Identify which cell holds the provided text, then report its [x, y] central coordinate. 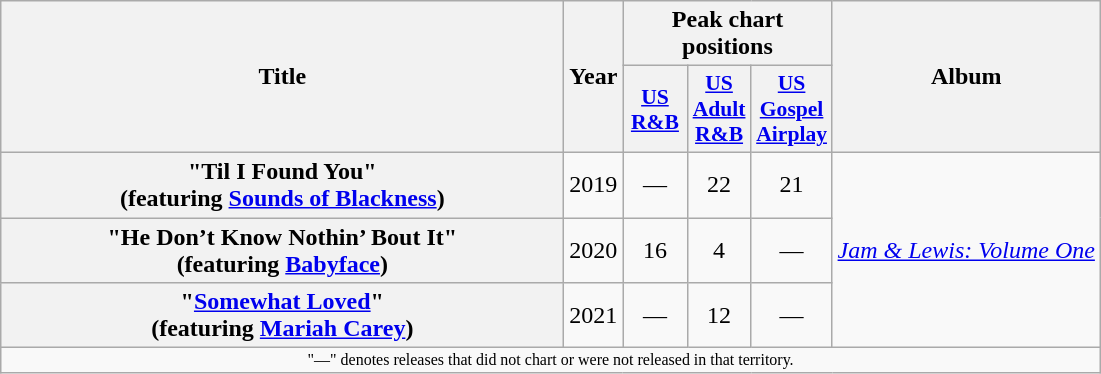
"—" denotes releases that did not chart or were not released in that territory. [551, 360]
"Somewhat Loved"(featuring Mariah Carey) [282, 316]
Peak chart positions [728, 34]
"Til I Found You"(featuring Sounds of Blackness) [282, 184]
Jam & Lewis: Volume One [966, 250]
16 [655, 250]
Year [594, 77]
US Gospel Airplay [792, 110]
2020 [594, 250]
"He Don’t Know Nothin’ Bout It" (featuring Babyface) [282, 250]
4 [719, 250]
22 [719, 184]
12 [719, 316]
21 [792, 184]
USAdultR&B [719, 110]
Title [282, 77]
2021 [594, 316]
2019 [594, 184]
Album [966, 77]
USR&B [655, 110]
